Extract the (X, Y) coordinate from the center of the cell holding the provided text.  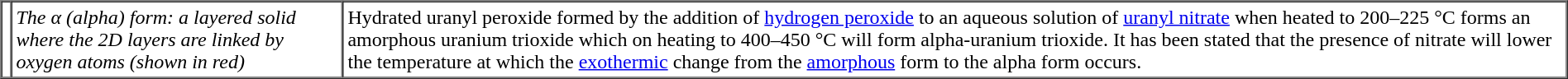
The α (alpha) form: a layered solid where the 2D layers are linked by oxygen atoms (shown in red) (177, 39)
